Return the [x, y] coordinate for the center point of the cell that contains the specified text.  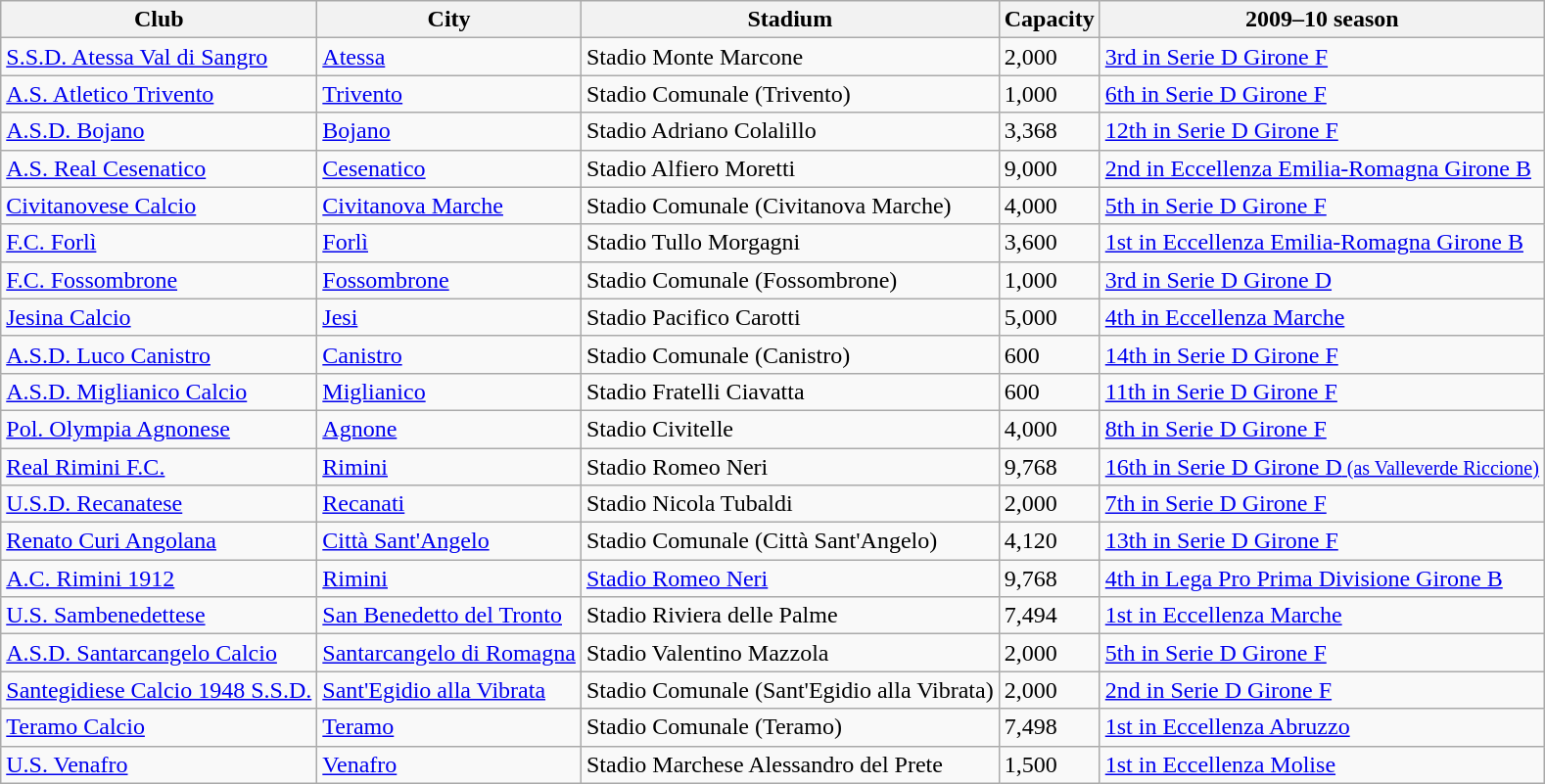
3,600 [1050, 243]
Capacity [1050, 20]
Stadio Fratelli Ciavatta [789, 392]
Stadio Nicola Tubaldi [789, 504]
Civitanovese Calcio [159, 206]
F.C. Fossombrone [159, 280]
8th in Serie D Girone F [1322, 429]
A.S. Real Cesenatico [159, 168]
A.S.D. Miglianico Calcio [159, 392]
Santegidiese Calcio 1948 S.S.D. [159, 690]
13th in Serie D Girone F [1322, 541]
2009–10 season [1322, 20]
Agnone [449, 429]
U.S. Venafro [159, 764]
Trivento [449, 94]
Cesenatico [449, 168]
San Benedetto del Tronto [449, 616]
Pol. Olympia Agnonese [159, 429]
Club [159, 20]
Civitanova Marche [449, 206]
1st in Eccellenza Abruzzo [1322, 727]
Teramo [449, 727]
12th in Serie D Girone F [1322, 131]
4,120 [1050, 541]
U.S. Sambenedettese [159, 616]
Recanati [449, 504]
3rd in Serie D Girone D [1322, 280]
3,368 [1050, 131]
Stadio Tullo Morgagni [789, 243]
Miglianico [449, 392]
Stadio Valentino Mazzola [789, 653]
Jesi [449, 317]
Stadio Marchese Alessandro del Prete [789, 764]
6th in Serie D Girone F [1322, 94]
Stadio Comunale (Canistro) [789, 354]
1st in Eccellenza Emilia-Romagna Girone B [1322, 243]
Stadio Comunale (Fossombrone) [789, 280]
Venafro [449, 764]
A.S. Atletico Trivento [159, 94]
Stadium [789, 20]
16th in Serie D Girone D (as Valleverde Riccione) [1322, 467]
City [449, 20]
U.S.D. Recanatese [159, 504]
11th in Serie D Girone F [1322, 392]
5,000 [1050, 317]
Stadio Riviera delle Palme [789, 616]
Stadio Comunale (Sant'Egidio alla Vibrata) [789, 690]
2nd in Eccellenza Emilia-Romagna Girone B [1322, 168]
Stadio Monte Marcone [789, 57]
1st in Eccellenza Marche [1322, 616]
Atessa [449, 57]
3rd in Serie D Girone F [1322, 57]
Stadio Civitelle [789, 429]
Forlì [449, 243]
Città Sant'Angelo [449, 541]
7,498 [1050, 727]
14th in Serie D Girone F [1322, 354]
Jesina Calcio [159, 317]
A.C. Rimini 1912 [159, 578]
Renato Curi Angolana [159, 541]
A.S.D. Bojano [159, 131]
Canistro [449, 354]
9,000 [1050, 168]
4th in Lega Pro Prima Divisione Girone B [1322, 578]
Stadio Comunale (Teramo) [789, 727]
2nd in Serie D Girone F [1322, 690]
7th in Serie D Girone F [1322, 504]
Stadio Pacifico Carotti [789, 317]
Stadio Comunale (Trivento) [789, 94]
A.S.D. Santarcangelo Calcio [159, 653]
Fossombrone [449, 280]
Stadio Alfiero Moretti [789, 168]
Bojano [449, 131]
Real Rimini F.C. [159, 467]
1st in Eccellenza Molise [1322, 764]
7,494 [1050, 616]
4th in Eccellenza Marche [1322, 317]
Stadio Adriano Colalillo [789, 131]
F.C. Forlì [159, 243]
1,500 [1050, 764]
A.S.D. Luco Canistro [159, 354]
Teramo Calcio [159, 727]
Sant'Egidio alla Vibrata [449, 690]
Santarcangelo di Romagna [449, 653]
S.S.D. Atessa Val di Sangro [159, 57]
Stadio Comunale (Città Sant'Angelo) [789, 541]
Stadio Comunale (Civitanova Marche) [789, 206]
